Scan for the cell matching the given text and deliver its [X, Y] coordinate at center. 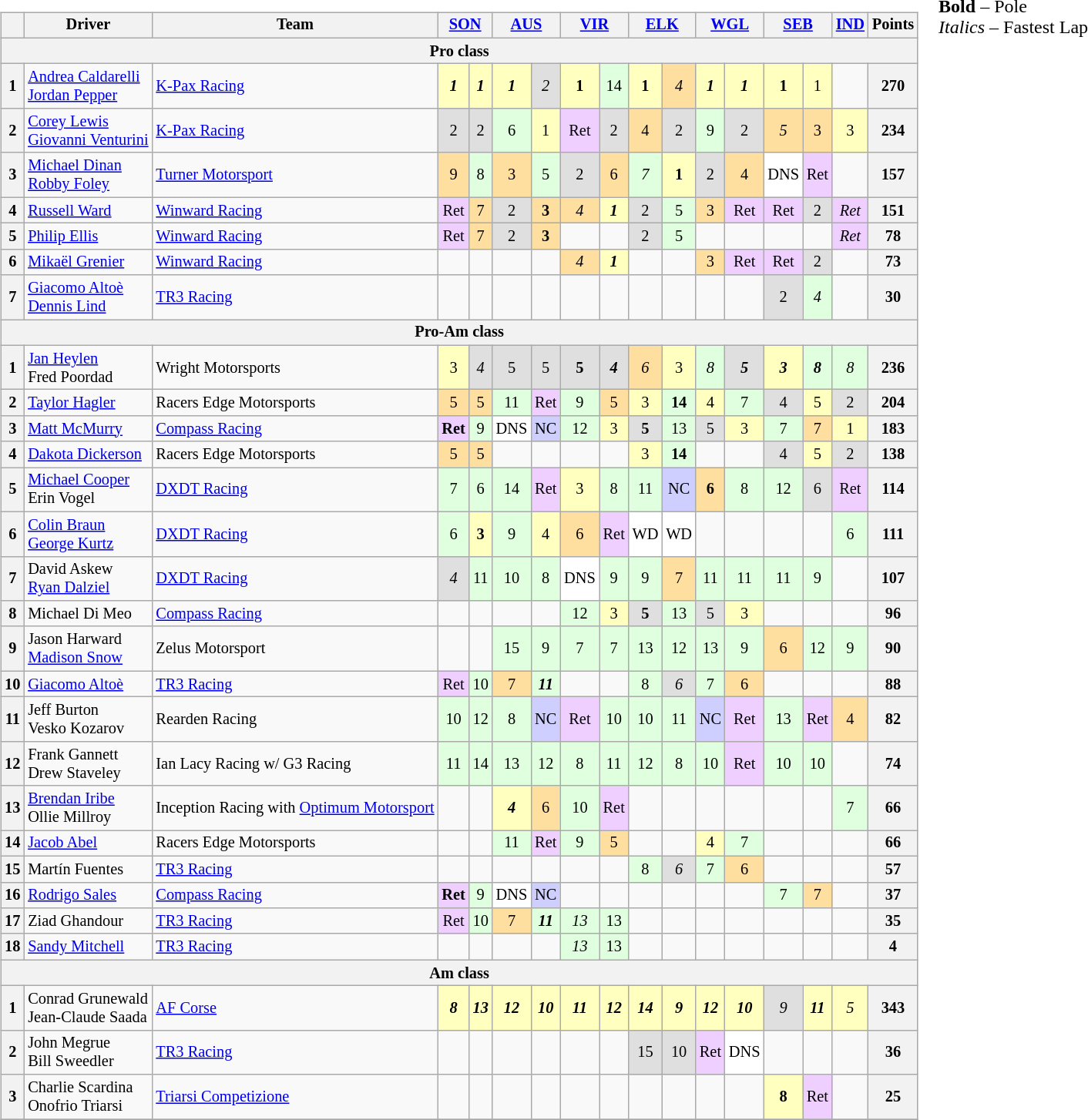
WGL [730, 25]
Jacob Abel [88, 843]
Giacomo Altoè Dennis Lind [88, 297]
Rodrigo Sales [88, 895]
270 [893, 86]
Ziad Ghandour [88, 921]
Triarsi Competizione [294, 1097]
Philip Ellis [88, 236]
107 [893, 578]
SON [465, 25]
Turner Motorsport [294, 175]
Corey Lewis Giovanni Venturini [88, 131]
Russell Ward [88, 210]
74 [893, 763]
114 [893, 490]
78 [893, 236]
Taylor Hagler [88, 403]
236 [893, 367]
Mikaël Grenier [88, 262]
Inception Racing with Optimum Motorsport [294, 808]
Rearden Racing [294, 719]
Wright Motorsports [294, 367]
ELK [663, 25]
SEB [798, 25]
VIR [594, 25]
Pro-Am class [459, 333]
Giacomo Altoè [88, 684]
204 [893, 403]
157 [893, 175]
Matt McMurry [88, 429]
82 [893, 719]
Michael Cooper Erin Vogel [88, 490]
35 [893, 921]
David Askew Ryan Dalziel [88, 578]
Brendan Iribe Ollie Millroy [88, 808]
Andrea Caldarelli Jordan Pepper [88, 86]
Colin Braun George Kurtz [88, 534]
Jason Harward Madison Snow [88, 649]
37 [893, 895]
Charlie Scardina Onofrio Triarsi [88, 1097]
Driver [88, 25]
John Megrue Bill Sweedler [88, 1052]
Michael Dinan Robby Foley [88, 175]
73 [893, 262]
Sandy Mitchell [88, 947]
30 [893, 297]
183 [893, 429]
AUS [526, 25]
Am class [459, 973]
90 [893, 649]
88 [893, 684]
Zelus Motorsport [294, 649]
138 [893, 454]
AF Corse [294, 1008]
Pro class [459, 51]
25 [893, 1097]
18 [12, 947]
Points [893, 25]
Martín Fuentes [88, 869]
Ian Lacy Racing w/ G3 Racing [294, 763]
36 [893, 1052]
Jan Heylen Fred Poordad [88, 367]
Dakota Dickerson [88, 454]
Conrad Grunewald Jean-Claude Saada [88, 1008]
111 [893, 534]
96 [893, 614]
151 [893, 210]
234 [893, 131]
57 [893, 869]
17 [12, 921]
Frank Gannett Drew Staveley [88, 763]
Jeff Burton Vesko Kozarov [88, 719]
IND [851, 25]
16 [12, 895]
Michael Di Meo [88, 614]
343 [893, 1008]
Team [294, 25]
